Determine the [x, y] coordinate at the center of the cell enclosing the given text.  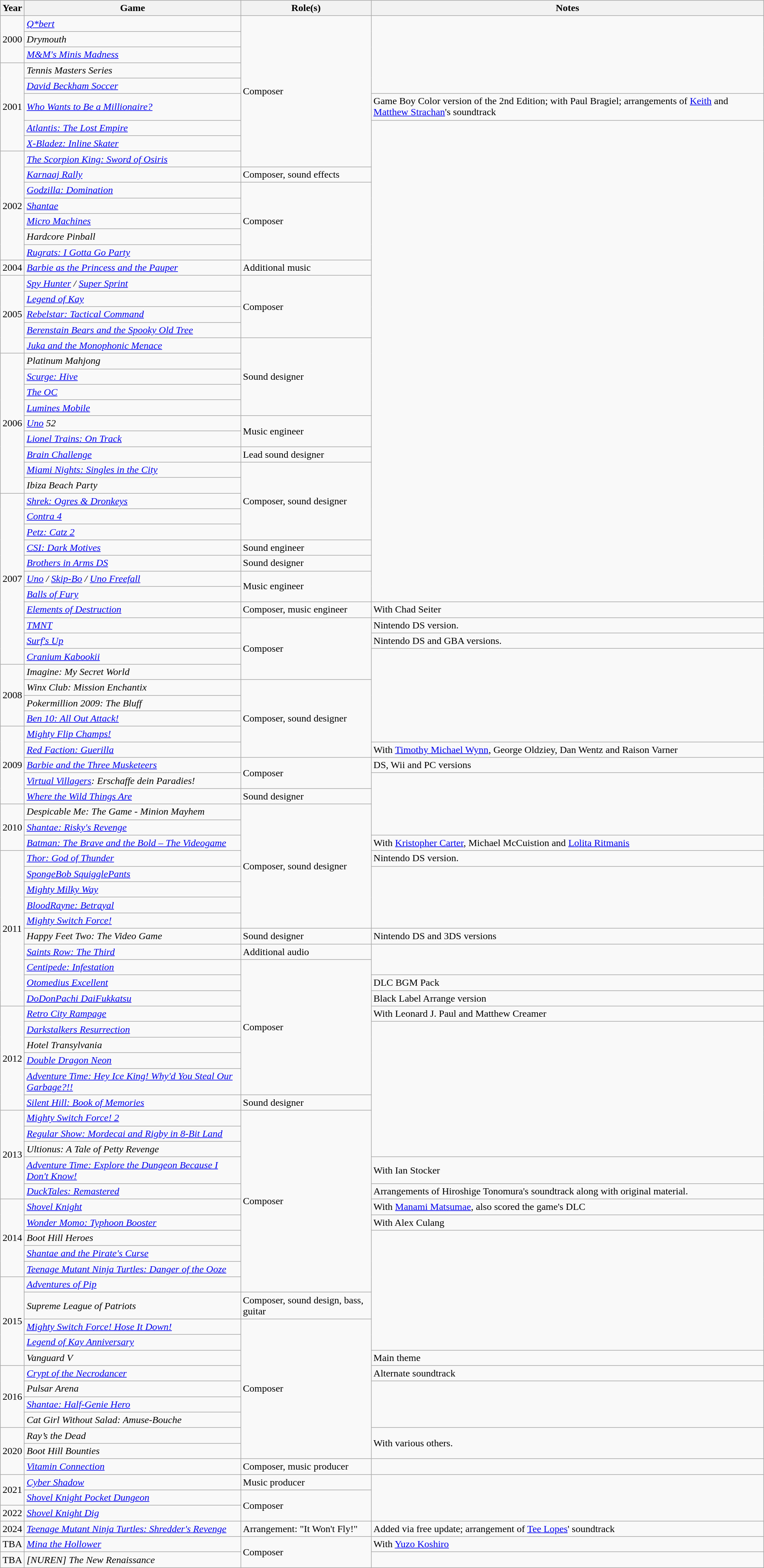
2001 [12, 107]
Mina the Hollower [133, 1544]
DS, Wii and PC versions [568, 765]
Brain Challenge [133, 454]
Nintendo DS and GBA versions. [568, 641]
Who Wants to Be a Millionaire? [133, 107]
Uno / Skip-Bo / Uno Freefall [133, 579]
Rebelstar: Tactical Command [133, 314]
Teenage Mutant Ninja Turtles: Shredder's Revenge [133, 1529]
Barbie and the Three Musketeers [133, 765]
Rugrats: I Gotta Go Party [133, 252]
Scurge: Hive [133, 376]
2024 [12, 1529]
Boot Hill Heroes [133, 1238]
DLC BGM Pack [568, 983]
Where the Wild Things Are [133, 796]
Shantae: Risky's Revenge [133, 827]
Nintendo DS and 3DS versions [568, 936]
Imagine: My Secret World [133, 672]
X-Bladez: Inline Skater [133, 143]
Year [12, 8]
2006 [12, 423]
Barbie as the Princess and the Pauper [133, 268]
BloodRayne: Betrayal [133, 905]
Virtual Villagers: Erschaffe dein Paradies! [133, 781]
David Beckham Soccer [133, 86]
The Scorpion King: Sword of Osiris [133, 159]
Batman: The Brave and the Bold – The Videogame [133, 843]
SpongeBob SquigglePants [133, 874]
Vanguard V [133, 1358]
With Timothy Michael Wynn, George Oldziey, Dan Wentz and Raison Varner [568, 750]
With Ian Stocker [568, 1170]
Silent Hill: Book of Memories [133, 1102]
CSI: Dark Motives [133, 548]
Additional audio [306, 952]
Music producer [306, 1482]
Game [133, 8]
Tennis Masters Series [133, 70]
Notes [568, 8]
With Chad Seiter [568, 610]
Ray’s the Dead [133, 1435]
Darkstalkers Resurrection [133, 1029]
Petz: Catz 2 [133, 532]
Atlantis: The Lost Empire [133, 128]
Adventure Time: Explore the Dungeon Because I Don't Know! [133, 1170]
2005 [12, 314]
Cranium Kabookii [133, 656]
Boot Hill Bounties [133, 1451]
TMNT [133, 625]
Composer, sound effects [306, 174]
Composer, music engineer [306, 610]
Cat Girl Without Salad: Amuse-Bouche [133, 1420]
Spy Hunter / Super Sprint [133, 283]
Mighty Milky Way [133, 889]
Shovel Knight Dig [133, 1513]
Karnaaj Rally [133, 174]
Adventure Time: Hey Ice King! Why'd You Steal Our Garbage?!! [133, 1081]
Surf's Up [133, 641]
2016 [12, 1396]
2009 [12, 765]
Game Boy Color version of the 2nd Edition; with Paul Bragiel; arrangements of Keith and Matthew Strachan's soundtrack [568, 107]
Adventures of Pip [133, 1285]
Crypt of the Necrodancer [133, 1373]
Sound engineer [306, 548]
Lead sound designer [306, 454]
Wonder Momo: Typhoon Booster [133, 1222]
Black Label Arrange version [568, 998]
Happy Feet Two: The Video Game [133, 936]
Q*bert [133, 24]
Thor: God of Thunder [133, 858]
Vitamin Connection [133, 1466]
Arrangements of Hiroshige Tonomura's soundtrack along with original material. [568, 1191]
Berenstain Bears and the Spooky Old Tree [133, 330]
2021 [12, 1490]
Mighty Switch Force! 2 [133, 1118]
Winx Club: Mission Enchantix [133, 687]
Legend of Kay [133, 299]
Composer, sound design, bass, guitar [306, 1306]
With Alex Culang [568, 1222]
2013 [12, 1155]
Otomedius Excellent [133, 983]
Shrek: Ogres & Dronkeys [133, 501]
Shantae [133, 205]
DoDonPachi DaiFukkatsu [133, 998]
Brothers in Arms DS [133, 563]
Shantae: Half-Genie Hero [133, 1404]
2010 [12, 827]
DuckTales: Remastered [133, 1191]
Drymouth [133, 39]
Godzilla: Domination [133, 190]
Contra 4 [133, 517]
Micro Machines [133, 221]
Mighty Switch Force! Hose It Down! [133, 1327]
Uno 52 [133, 423]
Red Faction: Guerilla [133, 750]
Added via free update; arrangement of Tee Lopes' soundtrack [568, 1529]
Teenage Mutant Ninja Turtles: Danger of the Ooze [133, 1269]
Saints Row: The Third [133, 952]
2012 [12, 1058]
Miami Nights: Singles in the City [133, 470]
Lionel Trains: On Track [133, 439]
Centipede: Infestation [133, 967]
Composer, music producer [306, 1466]
Pulsar Arena [133, 1389]
2014 [12, 1238]
Double Dragon Neon [133, 1060]
Alternate soundtrack [568, 1373]
Lumines Mobile [133, 408]
Ben 10: All Out Attack! [133, 719]
2008 [12, 695]
M&M's Minis Madness [133, 55]
2002 [12, 205]
Ibiza Beach Party [133, 486]
2011 [12, 929]
2022 [12, 1513]
With various others. [568, 1443]
2020 [12, 1451]
2015 [12, 1321]
Retro City Rampage [133, 1014]
Pokermillion 2009: The Bluff [133, 703]
The OC [133, 392]
Despicable Me: The Game - Minion Mayhem [133, 812]
Supreme League of Patriots [133, 1306]
Legend of Kay Anniversary [133, 1342]
[NUREN] The New Renaissance [133, 1560]
Shantae and the Pirate's Curse [133, 1254]
With Kristopher Carter, Michael McCuistion and Lolita Ritmanis [568, 843]
Role(s) [306, 8]
Elements of Destruction [133, 610]
Hardcore Pinball [133, 237]
Additional music [306, 268]
Regular Show: Mordecai and Rigby in 8-Bit Land [133, 1134]
Arrangement: "It Won't Fly!" [306, 1529]
Juka and the Monophonic Menace [133, 345]
Cyber Shadow [133, 1482]
With Leonard J. Paul and Matthew Creamer [568, 1014]
With Yuzo Koshiro [568, 1544]
2000 [12, 39]
Main theme [568, 1358]
Balls of Fury [133, 594]
Shovel Knight Pocket Dungeon [133, 1498]
2007 [12, 579]
Mighty Flip Champs! [133, 734]
2004 [12, 268]
Ultionus: A Tale of Petty Revenge [133, 1149]
Hotel Transylvania [133, 1045]
With Manami Matsumae, also scored the game's DLC [568, 1207]
Shovel Knight [133, 1207]
Mighty Switch Force! [133, 920]
Platinum Mahjong [133, 361]
